Extract the [X, Y] coordinate from the center of the cell holding the provided text.  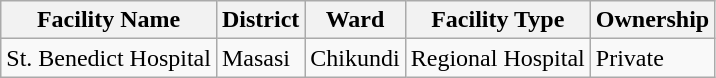
Chikundi [355, 58]
Facility Type [498, 20]
Facility Name [109, 20]
Masasi [260, 58]
Ownership [652, 20]
Regional Hospital [498, 58]
St. Benedict Hospital [109, 58]
Ward [355, 20]
District [260, 20]
Private [652, 58]
